Search for the cell housing the specified text and yield its [x, y] center coordinate. 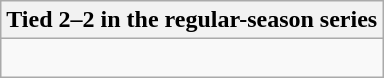
Tied 2–2 in the regular-season series [192, 20]
